Capture the cell that displays the provided text and extract its [X, Y] central coordinate. 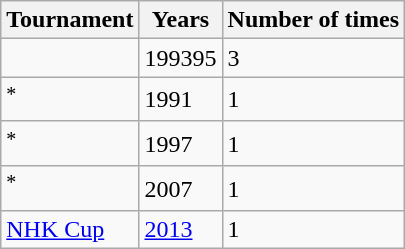
3 [314, 58]
1997 [180, 144]
199395 [180, 58]
2007 [180, 188]
2013 [180, 230]
Years [180, 20]
NHK Cup [70, 230]
Number of times [314, 20]
1991 [180, 100]
Tournament [70, 20]
